Locate the cell with the specified text and output its [x, y] center coordinate. 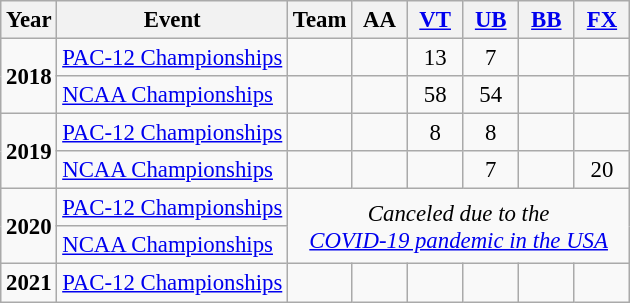
Canceled due to theCOVID-19 pandemic in the USA [459, 226]
54 [491, 95]
UB [491, 20]
Year [29, 20]
Team [320, 20]
2020 [29, 226]
2018 [29, 76]
BB [547, 20]
FX [602, 20]
2019 [29, 152]
20 [602, 170]
VT [435, 20]
58 [435, 95]
13 [435, 58]
AA [380, 20]
2021 [29, 283]
Event [172, 20]
